Scan for the cell matching the given text and deliver its [x, y] coordinate at center. 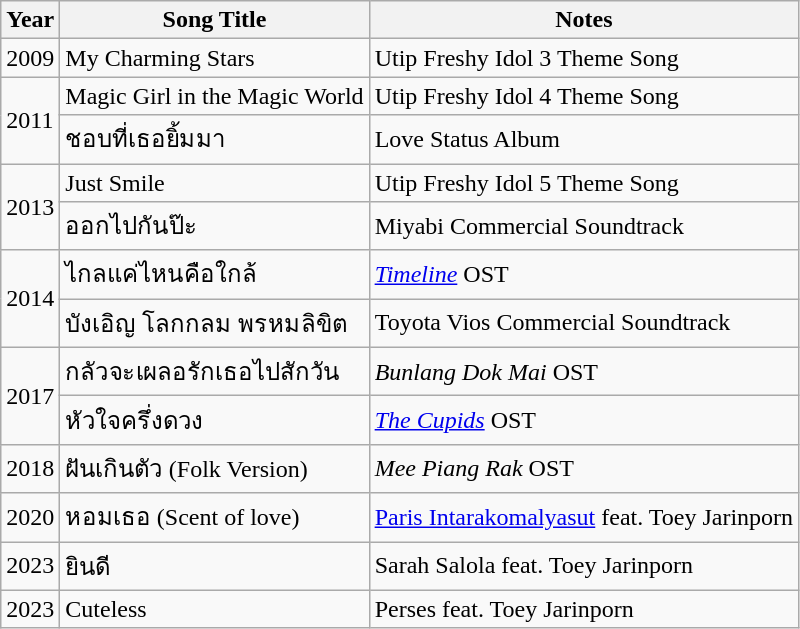
Year [30, 20]
ออกไปกันป๊ะ [214, 226]
2009 [30, 58]
ยินดี [214, 566]
Utip Freshy Idol 5 Theme Song [584, 183]
2018 [30, 468]
Miyabi Commercial Soundtrack [584, 226]
2017 [30, 396]
Magic Girl in the Magic World [214, 96]
2014 [30, 298]
หอมเธอ (Scent of love) [214, 518]
My Charming Stars [214, 58]
Utip Freshy Idol 3 Theme Song [584, 58]
Notes [584, 20]
Song Title [214, 20]
2020 [30, 518]
Perses feat. Toey Jarinporn [584, 609]
Paris Intarakomalyasut feat. Toey Jarinporn [584, 518]
Timeline OST [584, 274]
The Cupids OST [584, 420]
บังเอิญ โลกกลม พรหมลิขิต [214, 324]
ชอบที่เธอยิ้มมา [214, 140]
Just Smile [214, 183]
หัวใจครึ่งดวง [214, 420]
กลัวจะเผลอรักเธอไปสักวัน [214, 372]
ฝันเกินตัว (Folk Version) [214, 468]
Sarah Salola feat. Toey Jarinporn [584, 566]
Cuteless [214, 609]
2011 [30, 120]
Toyota Vios Commercial Soundtrack [584, 324]
Mee Piang Rak OST [584, 468]
Bunlang Dok Mai OST [584, 372]
2013 [30, 208]
ไกลแค่ไหนคือใกล้ [214, 274]
Love Status Album [584, 140]
Utip Freshy Idol 4 Theme Song [584, 96]
